From the cell containing the given text, extract its center point as [x, y] coordinate. 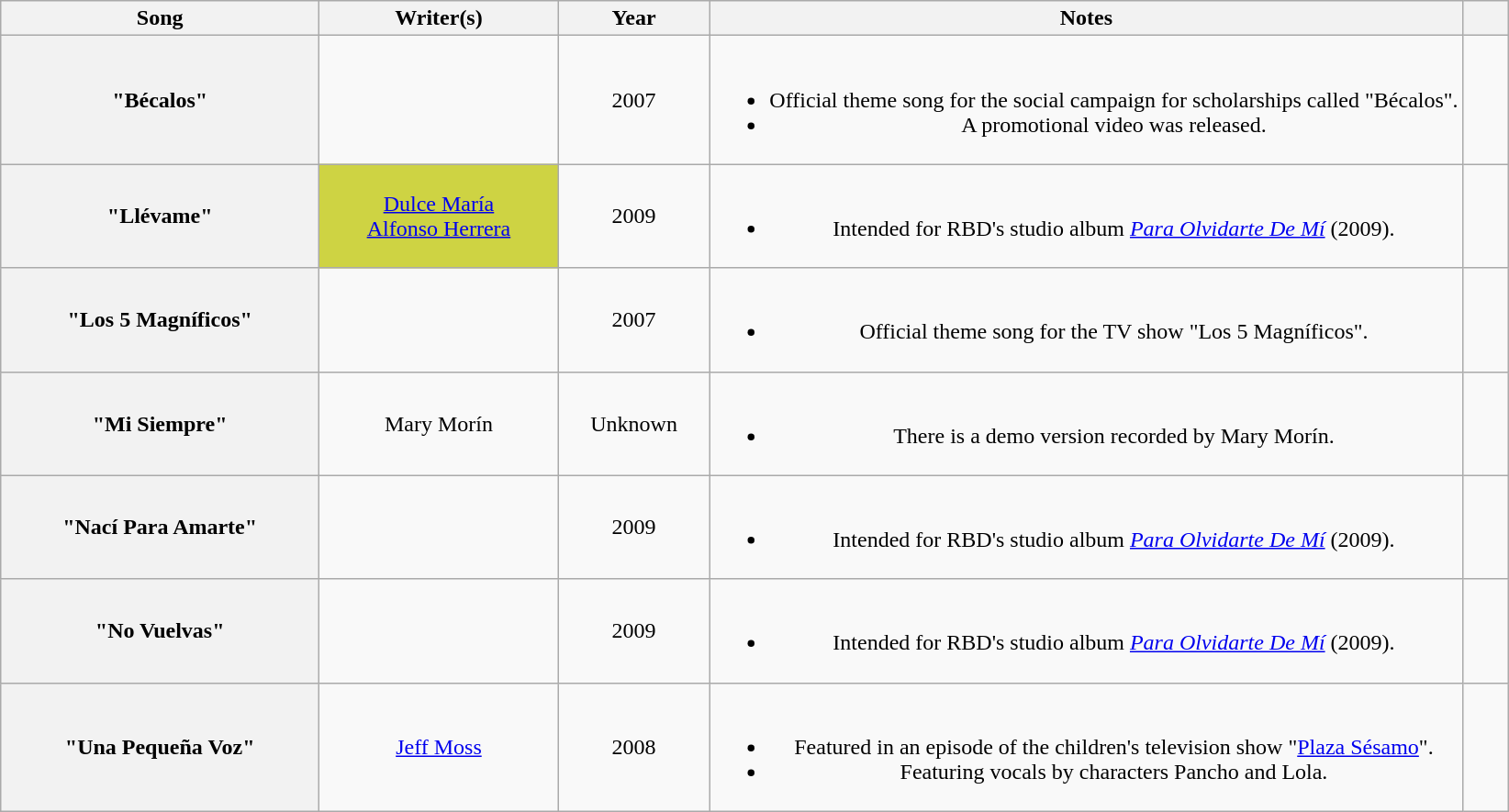
Official theme song for the social campaign for scholarships called "Bécalos".A promotional video was released. [1087, 100]
Notes [1087, 18]
"Una Pequeña Voz" [160, 747]
"Nací Para Amarte" [160, 527]
Featured in an episode of the children's television show "Plaza Sésamo".Featuring vocals by characters Pancho and Lola. [1087, 747]
Dulce MaríaAlfonso Herrera [439, 217]
"No Vuelvas" [160, 631]
Mary Morín [439, 424]
Year [633, 18]
There is a demo version recorded by Mary Morín. [1087, 424]
"Los 5 Magníficos" [160, 319]
2008 [633, 747]
Unknown [633, 424]
Song [160, 18]
"Mi Siempre" [160, 424]
"Llévame" [160, 217]
"Bécalos" [160, 100]
Jeff Moss [439, 747]
Writer(s) [439, 18]
Official theme song for the TV show "Los 5 Magníficos". [1087, 319]
